Provide the (X, Y) coordinate of the cell's center where the given text is located.  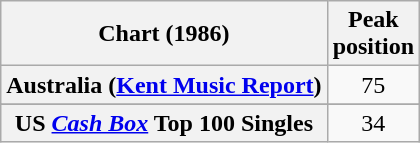
34 (373, 123)
Peakposition (373, 34)
Australia (Kent Music Report) (164, 85)
Chart (1986) (164, 34)
75 (373, 85)
US Cash Box Top 100 Singles (164, 123)
